Return the (X, Y) coordinate for the center point of the cell that contains the specified text.  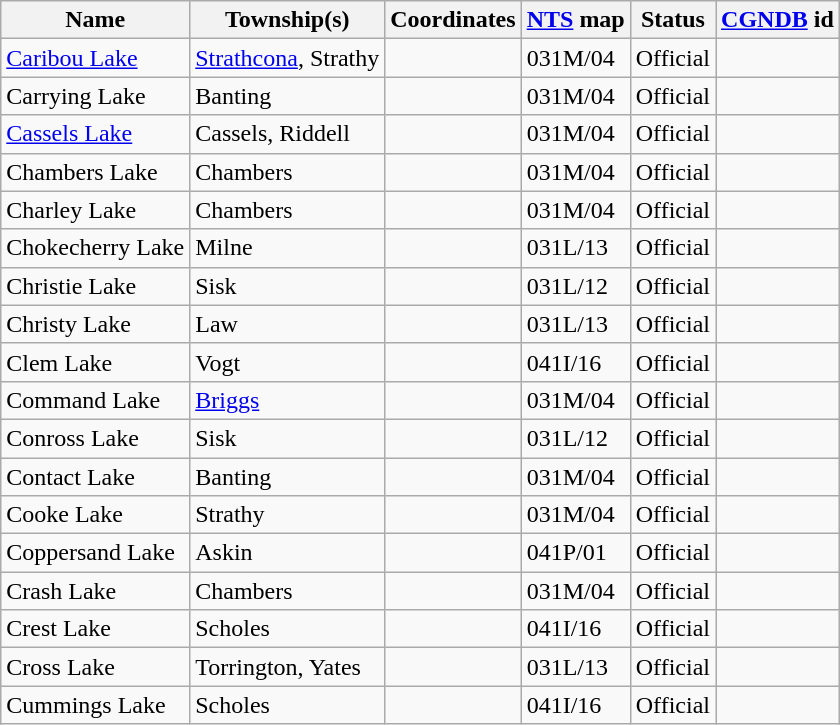
Torrington, Yates (288, 667)
Cross Lake (96, 667)
Chambers Lake (96, 172)
041P/01 (576, 553)
Cooke Lake (96, 515)
Crash Lake (96, 591)
Township(s) (288, 20)
Crest Lake (96, 629)
Christie Lake (96, 286)
Cassels, Riddell (288, 134)
Strathcona, Strathy (288, 58)
Clem Lake (96, 362)
Name (96, 20)
Coppersand Lake (96, 553)
Status (672, 20)
Cassels Lake (96, 134)
Vogt (288, 362)
Charley Lake (96, 210)
Coordinates (453, 20)
Law (288, 324)
Contact Lake (96, 477)
CGNDB id (778, 20)
Milne (288, 248)
Conross Lake (96, 438)
Christy Lake (96, 324)
Briggs (288, 400)
Chokecherry Lake (96, 248)
Caribou Lake (96, 58)
Cummings Lake (96, 705)
Strathy (288, 515)
Askin (288, 553)
Carrying Lake (96, 96)
Command Lake (96, 400)
NTS map (576, 20)
